Identify which cell holds the provided text, then report its [X, Y] central coordinate. 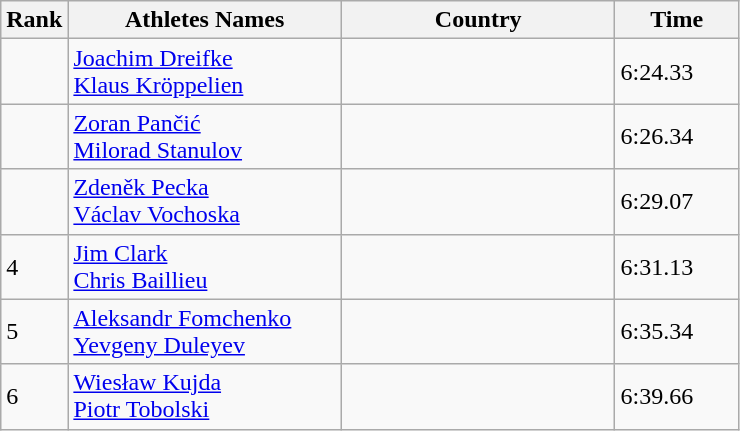
Zdeněk Pecka Václav Vochoska [205, 202]
6:26.34 [677, 136]
6:31.13 [677, 266]
Athletes Names [205, 20]
Aleksandr FomchenkoYevgeny Duleyev [205, 332]
6:29.07 [677, 202]
6:35.34 [677, 332]
Zoran Pančić Milorad Stanulov [205, 136]
4 [34, 266]
6:39.66 [677, 396]
5 [34, 332]
Time [677, 20]
6:24.33 [677, 72]
Rank [34, 20]
Joachim DreifkeKlaus Kröppelien [205, 72]
Jim ClarkChris Baillieu [205, 266]
Wiesław KujdaPiotr Tobolski [205, 396]
6 [34, 396]
Country [478, 20]
